Pinpoint the cell where the given text exists, returning its [x, y] midpoint coordinate. 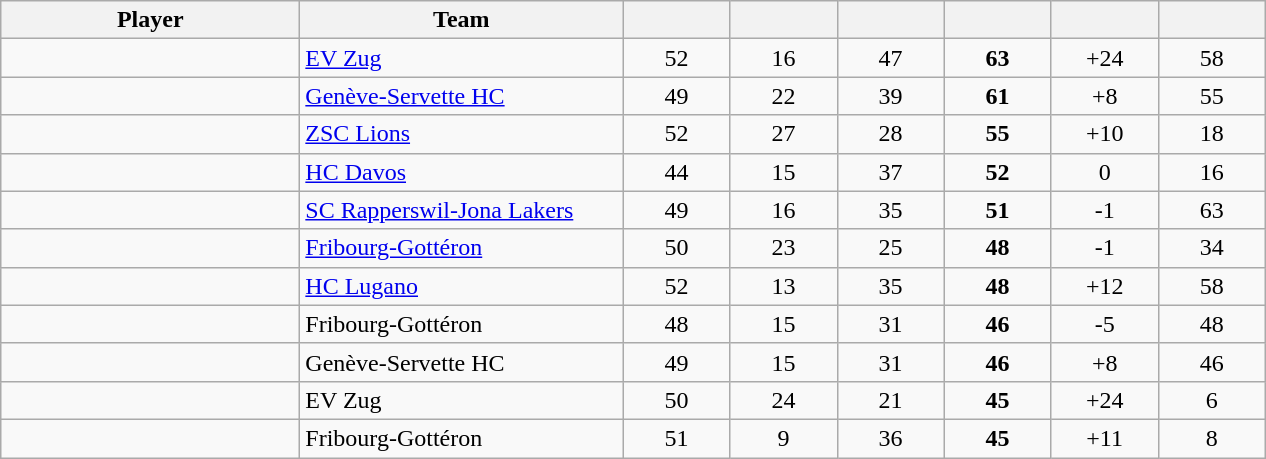
HC Lugano [462, 286]
44 [676, 172]
ZSC Lions [462, 134]
Team [462, 20]
61 [998, 96]
24 [784, 400]
36 [890, 438]
23 [784, 248]
37 [890, 172]
9 [784, 438]
8 [1212, 438]
39 [890, 96]
27 [784, 134]
6 [1212, 400]
-5 [1104, 324]
13 [784, 286]
Player [150, 20]
21 [890, 400]
+12 [1104, 286]
28 [890, 134]
22 [784, 96]
+11 [1104, 438]
0 [1104, 172]
SC Rapperswil-Jona Lakers [462, 210]
18 [1212, 134]
+10 [1104, 134]
47 [890, 58]
25 [890, 248]
HC Davos [462, 172]
34 [1212, 248]
